For the text-containing cell, return its midpoint in (X, Y) coordinate format. 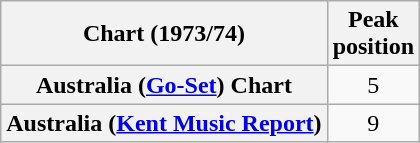
Australia (Kent Music Report) (164, 123)
Peakposition (373, 34)
Australia (Go-Set) Chart (164, 85)
9 (373, 123)
Chart (1973/74) (164, 34)
5 (373, 85)
